Scan for the cell matching the given text and deliver its (x, y) coordinate at center. 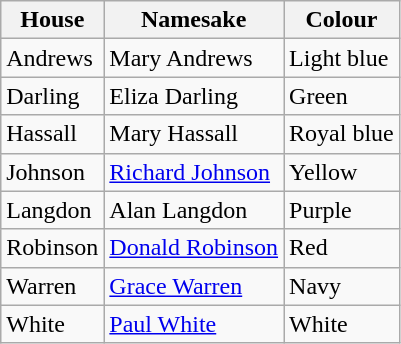
Darling (52, 96)
Eliza Darling (194, 96)
Richard Johnson (194, 172)
Langdon (52, 210)
Red (342, 248)
Navy (342, 286)
Grace Warren (194, 286)
Green (342, 96)
House (52, 20)
Colour (342, 20)
Andrews (52, 58)
Mary Hassall (194, 134)
Royal blue (342, 134)
Hassall (52, 134)
Paul White (194, 324)
Purple (342, 210)
Yellow (342, 172)
Robinson (52, 248)
Johnson (52, 172)
Namesake (194, 20)
Light blue (342, 58)
Donald Robinson (194, 248)
Warren (52, 286)
Alan Langdon (194, 210)
Mary Andrews (194, 58)
